Locate the cell with the specified text and output its [X, Y] center coordinate. 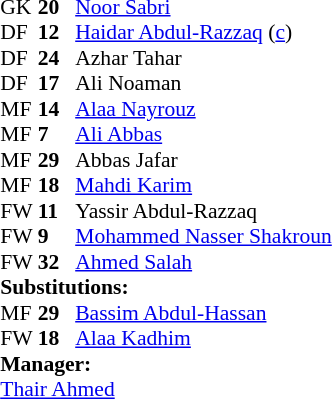
Alaa Kadhim [204, 339]
Ali Noaman [204, 83]
Ahmed Salah [204, 262]
Manager: [166, 364]
Substitutions: [166, 287]
Mohammed Nasser Shakroun [204, 237]
17 [57, 83]
32 [57, 262]
Alaa Nayrouz [204, 109]
24 [57, 58]
Bassim Abdul-Hassan [204, 313]
Mahdi Karim [204, 185]
11 [57, 211]
7 [57, 135]
9 [57, 237]
Haidar Abdul-Razzaq (c) [204, 33]
Ali Abbas [204, 135]
Abbas Jafar [204, 160]
Azhar Tahar [204, 58]
14 [57, 109]
Yassir Abdul-Razzaq [204, 211]
12 [57, 33]
